Identify which cell holds the provided text, then report its (X, Y) central coordinate. 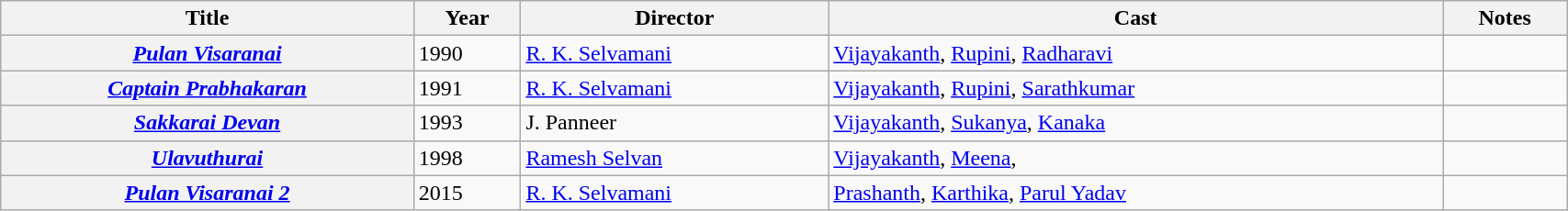
1998 (467, 158)
Ulavuthurai (208, 158)
Vijayakanth, Sukanya, Kanaka (1135, 123)
Vijayakanth, Rupini, Sarathkumar (1135, 88)
2015 (467, 193)
Pulan Visaranai 2 (208, 193)
Pulan Visaranai (208, 53)
Vijayakanth, Rupini, Radharavi (1135, 53)
1993 (467, 123)
Prashanth, Karthika, Parul Yadav (1135, 193)
Cast (1135, 18)
1991 (467, 88)
Notes (1505, 18)
Vijayakanth, Meena, (1135, 158)
J. Panneer (674, 123)
Title (208, 18)
Sakkarai Devan (208, 123)
Year (467, 18)
1990 (467, 53)
Captain Prabhakaran (208, 88)
Ramesh Selvan (674, 158)
Director (674, 18)
